Detect which cell encompasses the target text, then output its (X, Y) center coordinate. 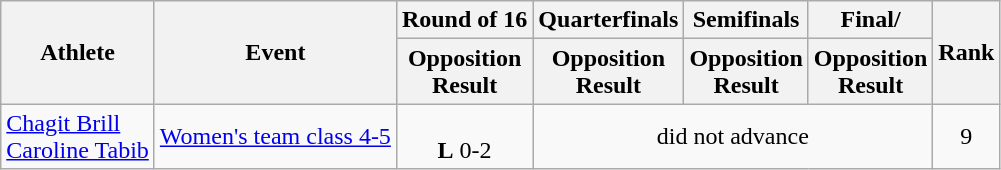
did not advance (733, 136)
Quarterfinals (608, 20)
L 0-2 (464, 136)
Semifinals (746, 20)
Chagit BrillCaroline Tabib (78, 136)
Athlete (78, 52)
Women's team class 4-5 (275, 136)
Event (275, 52)
Rank (966, 52)
Round of 16 (464, 20)
9 (966, 136)
Final/ (870, 20)
